Find where the given text appears and provide that cell's center as (x, y) coordinate. 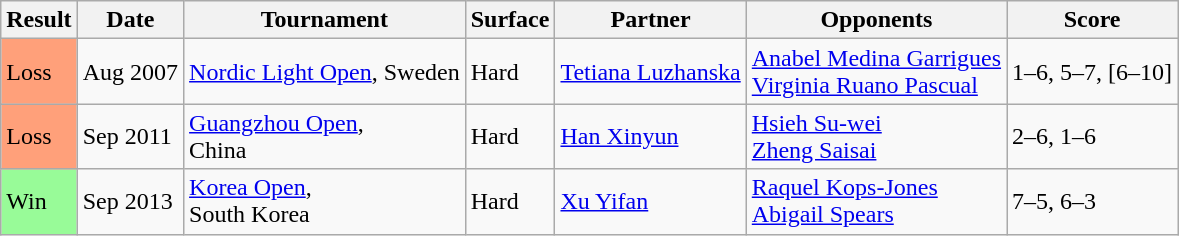
Opponents (876, 20)
Aug 2007 (130, 72)
Sep 2011 (130, 136)
Han Xinyun (650, 136)
Result (39, 20)
Score (1092, 20)
1–6, 5–7, [6–10] (1092, 72)
Xu Yifan (650, 202)
Tournament (325, 20)
Anabel Medina Garrigues Virginia Ruano Pascual (876, 72)
Guangzhou Open, China (325, 136)
Date (130, 20)
Partner (650, 20)
Tetiana Luzhanska (650, 72)
2–6, 1–6 (1092, 136)
Hsieh Su-wei Zheng Saisai (876, 136)
Raquel Kops-Jones Abigail Spears (876, 202)
7–5, 6–3 (1092, 202)
Korea Open, South Korea (325, 202)
Win (39, 202)
Surface (510, 20)
Sep 2013 (130, 202)
Nordic Light Open, Sweden (325, 72)
